For the text-containing cell, return its midpoint in (X, Y) coordinate format. 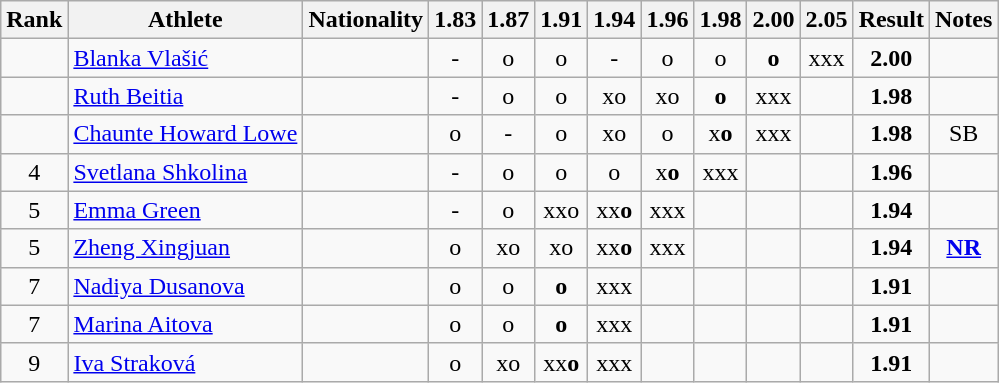
1.87 (508, 20)
NR (964, 248)
4 (34, 172)
SB (964, 134)
Marina Aitova (186, 324)
Athlete (186, 20)
Zheng Xingjuan (186, 248)
Blanka Vlašić (186, 58)
Iva Straková (186, 362)
Ruth Beitia (186, 96)
Chaunte Howard Lowe (186, 134)
1.83 (456, 20)
Emma Green (186, 210)
9 (34, 362)
Svetlana Shkolina (186, 172)
2.05 (826, 20)
Nadiya Dusanova (186, 286)
Notes (964, 20)
Nationality (366, 20)
Rank (34, 20)
Result (891, 20)
